From the cell containing the given text, extract its center point as [X, Y] coordinate. 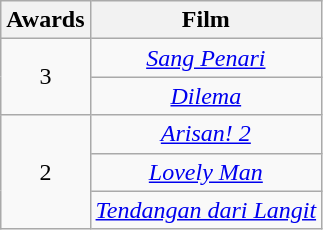
Dilema [206, 96]
Awards [46, 20]
Lovely Man [206, 172]
Tendangan dari Langit [206, 210]
3 [46, 77]
Arisan! 2 [206, 134]
Film [206, 20]
Sang Penari [206, 58]
2 [46, 172]
